Return the [X, Y] coordinate for the center point of the cell that contains the specified text.  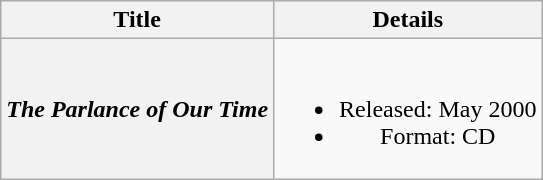
The Parlance of Our Time [138, 109]
Title [138, 20]
Released: May 2000Format: CD [408, 109]
Details [408, 20]
